Scan for the cell matching the given text and deliver its [X, Y] coordinate at center. 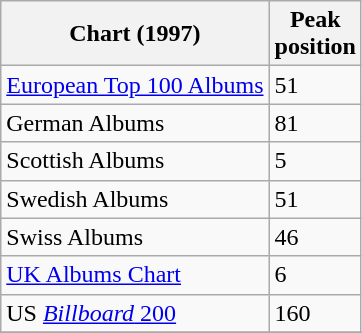
European Top 100 Albums [135, 85]
6 [315, 275]
Scottish Albums [135, 161]
US Billboard 200 [135, 313]
Peakposition [315, 34]
Swiss Albums [135, 237]
160 [315, 313]
German Albums [135, 123]
Swedish Albums [135, 199]
5 [315, 161]
Chart (1997) [135, 34]
46 [315, 237]
UK Albums Chart [135, 275]
81 [315, 123]
